Output the [X, Y] coordinate of the center of the cell containing the given text.  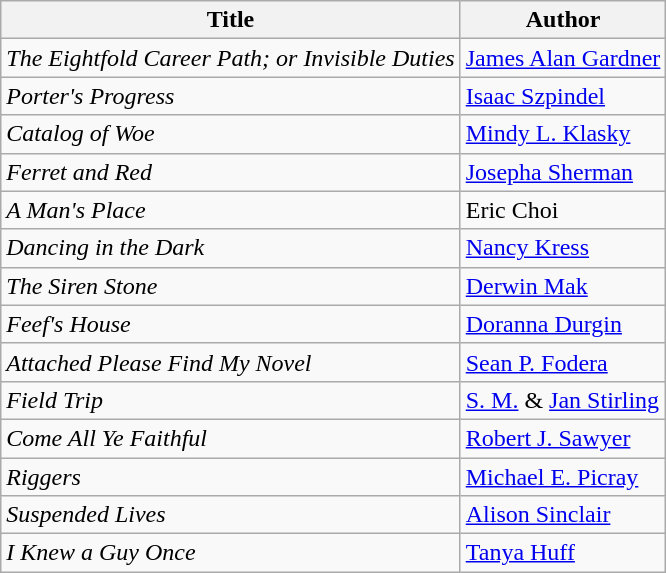
I Knew a Guy Once [230, 553]
Feef's House [230, 324]
Catalog of Woe [230, 134]
Michael E. Picray [563, 477]
The Eightfold Career Path; or Invisible Duties [230, 58]
Mindy L. Klasky [563, 134]
Doranna Durgin [563, 324]
Porter's Progress [230, 96]
Attached Please Find My Novel [230, 362]
A Man's Place [230, 210]
Alison Sinclair [563, 515]
Tanya Huff [563, 553]
Come All Ye Faithful [230, 438]
Isaac Szpindel [563, 96]
The Siren Stone [230, 286]
Josepha Sherman [563, 172]
Author [563, 20]
Suspended Lives [230, 515]
Title [230, 20]
Robert J. Sawyer [563, 438]
Nancy Kress [563, 248]
Sean P. Fodera [563, 362]
Eric Choi [563, 210]
Derwin Mak [563, 286]
Ferret and Red [230, 172]
James Alan Gardner [563, 58]
Riggers [230, 477]
Dancing in the Dark [230, 248]
Field Trip [230, 400]
S. M. & Jan Stirling [563, 400]
